Pinpoint the cell where the given text exists, returning its (X, Y) midpoint coordinate. 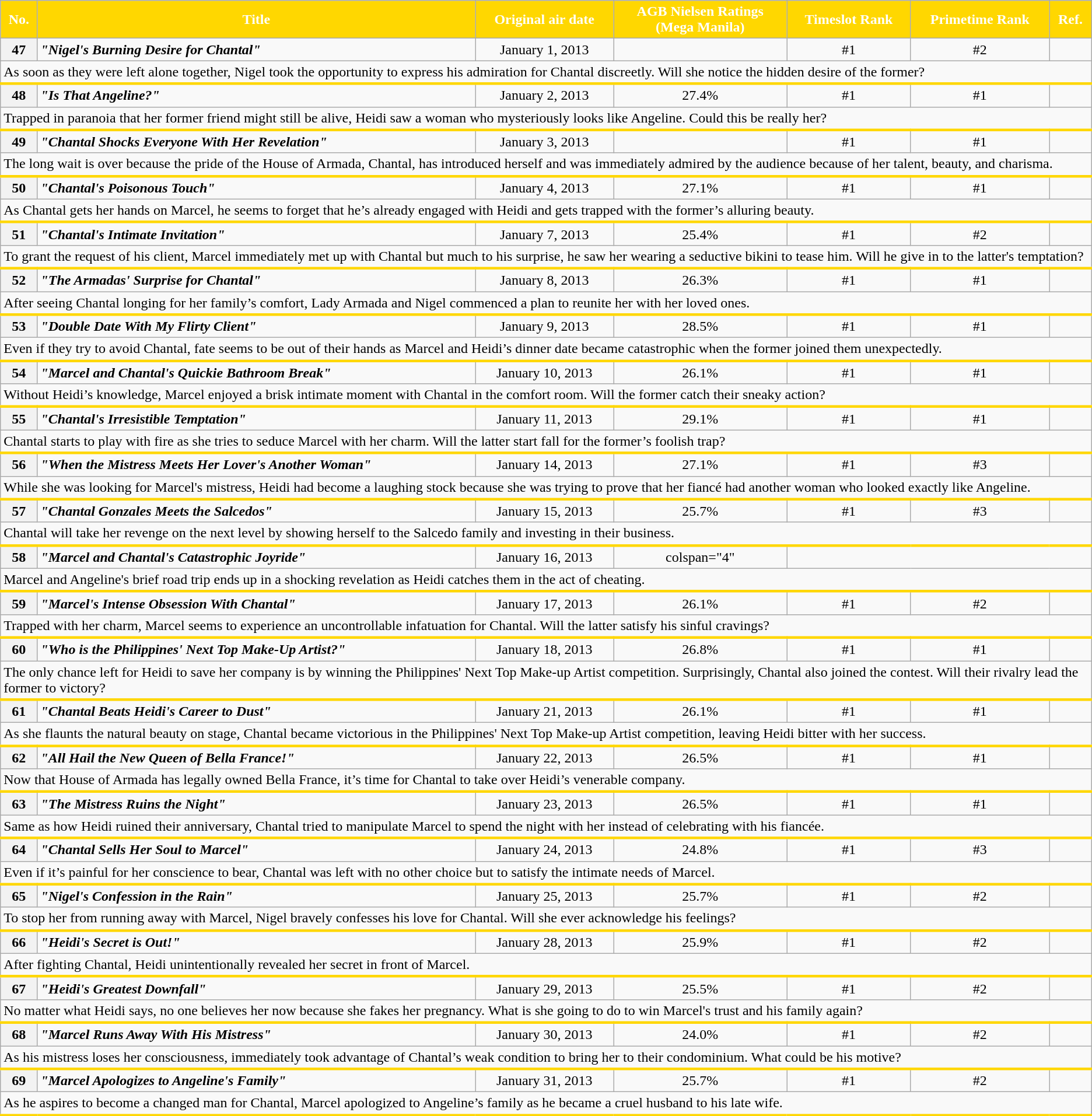
"Marcel Runs Away With His Mistress" (257, 1034)
January 14, 2013 (545, 464)
As he aspires to become a changed man for Chantal, Marcel apologized to Angeline’s family as he became a cruel husband to his late wife. (546, 1104)
52 (19, 280)
To stop her from running away with Marcel, Nigel bravely confesses his love for Chantal. Will she ever acknowledge his feelings? (546, 919)
60 (19, 649)
24.0% (700, 1034)
"Chantal's Intimate Invitation" (257, 234)
"Heidi's Greatest Downfall" (257, 988)
Title (257, 20)
"The Armadas' Surprise for Chantal" (257, 280)
"Who is the Philippines' Next Top Make-Up Artist?" (257, 649)
Primetime Rank (980, 20)
68 (19, 1034)
"Chantal's Poisonous Touch" (257, 188)
January 23, 2013 (545, 803)
Without Heidi’s knowledge, Marcel enjoyed a brisk intimate moment with Chantal in the comfort room. Will the former catch their sneaky action? (546, 396)
"Marcel and Chantal's Catastrophic Joyride" (257, 557)
January 16, 2013 (545, 557)
"Double Date With My Flirty Client" (257, 326)
January 17, 2013 (545, 603)
"Nigel's Burning Desire for Chantal" (257, 50)
Chantal will take her revenge on the next level by showing herself to the Salcedo family and investing in their business. (546, 534)
Now that House of Armada has legally owned Bella France, it’s time for Chantal to take over Heidi’s venerable company. (546, 781)
AGB Nielsen Ratings(Mega Manila) (700, 20)
January 8, 2013 (545, 280)
54 (19, 372)
"Is That Angeline?" (257, 95)
January 24, 2013 (545, 849)
"Chantal Shocks Everyone With Her Revelation" (257, 142)
26.8% (700, 649)
January 29, 2013 (545, 988)
51 (19, 234)
As Chantal gets her hands on Marcel, he seems to forget that he’s already engaged with Heidi and gets trapped with the former’s alluring beauty. (546, 211)
colspan="4" (700, 557)
63 (19, 803)
Timeslot Rank (849, 20)
Ref. (1071, 20)
49 (19, 142)
January 15, 2013 (545, 511)
62 (19, 757)
"Marcel Apologizes to Angeline's Family" (257, 1080)
48 (19, 95)
January 25, 2013 (545, 896)
January 10, 2013 (545, 372)
67 (19, 988)
65 (19, 896)
January 7, 2013 (545, 234)
January 21, 2013 (545, 711)
"Nigel's Confession in the Rain" (257, 896)
Chantal starts to play with fire as she tries to seduce Marcel with her charm. Will the latter start fall for the former’s foolish trap? (546, 442)
61 (19, 711)
January 30, 2013 (545, 1034)
29.1% (700, 418)
Trapped with her charm, Marcel seems to experience an uncontrollable infatuation for Chantal. Will the latter satisfy his sinful cravings? (546, 626)
"Chantal Sells Her Soul to Marcel" (257, 849)
Even if it’s painful for her conscience to bear, Chantal was left with no other choice but to satisfy the intimate needs of Marcel. (546, 873)
January 28, 2013 (545, 942)
26.3% (700, 280)
25.4% (700, 234)
58 (19, 557)
69 (19, 1080)
January 22, 2013 (545, 757)
"Heidi's Secret is Out!" (257, 942)
After seeing Chantal longing for her family’s comfort, Lady Armada and Nigel commenced a plan to reunite her with her loved ones. (546, 303)
Original air date (545, 20)
Trapped in paranoia that her former friend might still be alive, Heidi saw a woman who mysteriously looks like Angeline. Could this be really her? (546, 118)
January 1, 2013 (545, 50)
January 9, 2013 (545, 326)
January 4, 2013 (545, 188)
53 (19, 326)
"Marcel and Chantal's Quickie Bathroom Break" (257, 372)
"Chantal Gonzales Meets the Salcedos" (257, 511)
"All Hail the New Queen of Bella France!" (257, 757)
47 (19, 50)
January 2, 2013 (545, 95)
"Marcel's Intense Obsession With Chantal" (257, 603)
"Chantal Beats Heidi's Career to Dust" (257, 711)
"Chantal's Irresistible Temptation" (257, 418)
January 3, 2013 (545, 142)
25.9% (700, 942)
January 11, 2013 (545, 418)
Marcel and Angeline's brief road trip ends up in a shocking revelation as Heidi catches them in the act of cheating. (546, 580)
27.4% (700, 95)
28.5% (700, 326)
January 31, 2013 (545, 1080)
"The Mistress Ruins the Night" (257, 803)
25.5% (700, 988)
No. (19, 20)
Same as how Heidi ruined their anniversary, Chantal tried to manipulate Marcel to spend the night with her instead of celebrating with his fiancée. (546, 827)
"When the Mistress Meets Her Lover's Another Woman" (257, 464)
66 (19, 942)
January 18, 2013 (545, 649)
24.8% (700, 849)
55 (19, 418)
64 (19, 849)
59 (19, 603)
After fighting Chantal, Heidi unintentionally revealed her secret in front of Marcel. (546, 965)
57 (19, 511)
56 (19, 464)
50 (19, 188)
